Return the [X, Y] coordinate for the center point of the cell that contains the specified text.  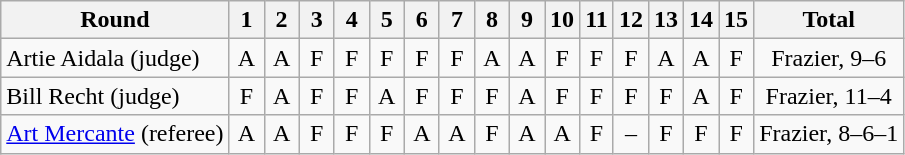
8 [492, 20]
10 [562, 20]
Art Mercante (referee) [115, 134]
4 [352, 20]
15 [736, 20]
Round [115, 20]
13 [666, 20]
12 [630, 20]
2 [282, 20]
11 [597, 20]
14 [700, 20]
– [630, 134]
Total [829, 20]
1 [246, 20]
Frazier, 9–6 [829, 58]
Artie Aidala (judge) [115, 58]
Frazier, 8–6–1 [829, 134]
3 [316, 20]
5 [386, 20]
Bill Recht (judge) [115, 96]
Frazier, 11–4 [829, 96]
7 [456, 20]
9 [526, 20]
6 [422, 20]
